Find where the given text appears and provide that cell's center as (X, Y) coordinate. 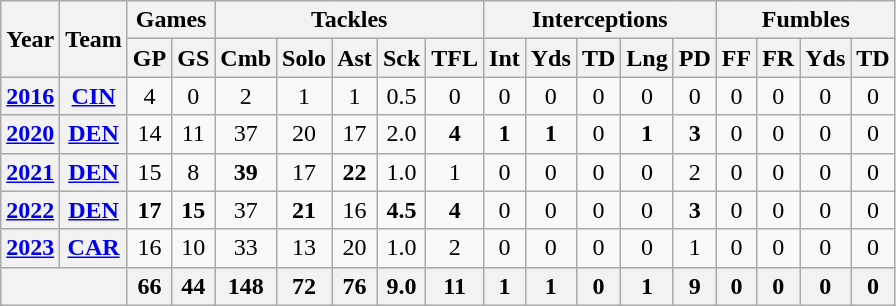
9.0 (401, 286)
FR (778, 58)
CIN (94, 96)
4.5 (401, 210)
2023 (30, 248)
Team (94, 39)
2021 (30, 172)
0.5 (401, 96)
148 (246, 286)
Tackles (350, 20)
GS (194, 58)
FF (736, 58)
2.0 (401, 134)
14 (149, 134)
22 (355, 172)
76 (355, 286)
Ast (355, 58)
33 (246, 248)
GP (149, 58)
Year (30, 39)
PD (694, 58)
CAR (94, 248)
44 (194, 286)
9 (694, 286)
21 (304, 210)
Interceptions (600, 20)
TFL (455, 58)
10 (194, 248)
66 (149, 286)
Lng (647, 58)
39 (246, 172)
2016 (30, 96)
13 (304, 248)
Fumbles (806, 20)
2022 (30, 210)
2020 (30, 134)
Int (505, 58)
Sck (401, 58)
72 (304, 286)
Games (170, 20)
8 (194, 172)
Cmb (246, 58)
Solo (304, 58)
